Scan for the cell matching the given text and deliver its (X, Y) coordinate at center. 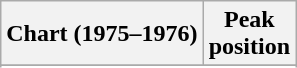
Chart (1975–1976) (102, 34)
Peakposition (249, 34)
